Return (x, y) of the center of cell containing provided text 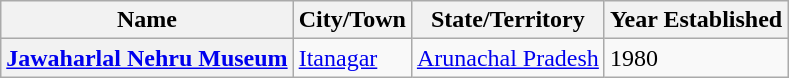
Jawaharlal Nehru Museum (147, 58)
Itanagar (352, 58)
Name (147, 20)
City/Town (352, 20)
State/Territory (508, 20)
Arunachal Pradesh (508, 58)
Year Established (696, 20)
1980 (696, 58)
